Scan for the cell matching the given text and deliver its [x, y] coordinate at center. 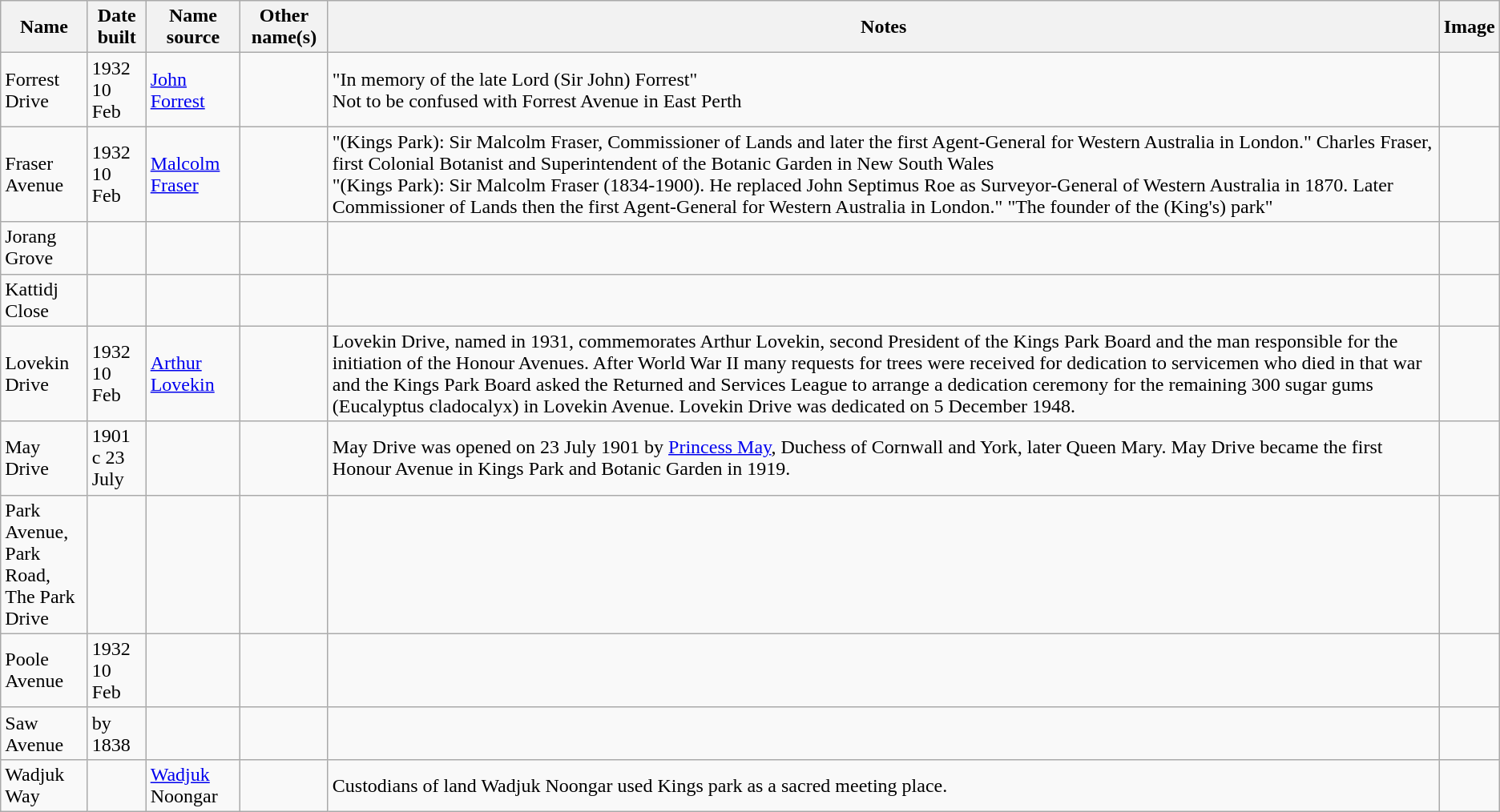
by 1838 [117, 734]
Kattidj Close [44, 299]
Other name(s) [284, 27]
Fraser Avenue [44, 175]
Name [44, 27]
Image [1470, 27]
Notes [883, 27]
John Forrest [193, 90]
Forrest Drive [44, 90]
"In memory of the late Lord (Sir John) Forrest"Not to be confused with Forrest Avenue in East Perth [883, 90]
Saw Avenue [44, 734]
Park Avenue,Park Road,The Park Drive [44, 564]
Jorang Grove [44, 248]
Wadjuk Noongar [193, 785]
Poole Avenue [44, 670]
May Drive [44, 458]
Date built [117, 27]
Malcolm Fraser [193, 175]
Lovekin Drive [44, 373]
Arthur Lovekin [193, 373]
Name source [193, 27]
1901c 23 July [117, 458]
Wadjuk Way [44, 785]
Custodians of land Wadjuk Noongar used Kings park as a sacred meeting place. [883, 785]
